Provide the [x, y] coordinate of the cell's center where the given text is located.  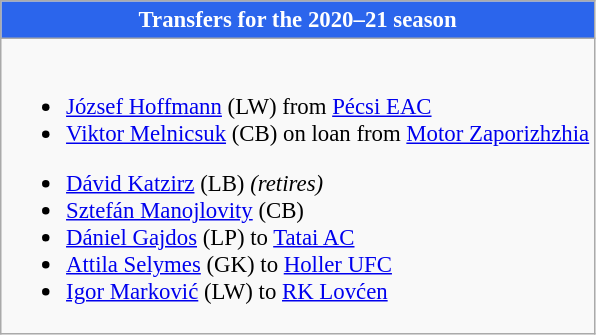
Transfers for the 2020–21 season [298, 20]
